Determine the [x, y] coordinate at the center of the cell enclosing the given text.  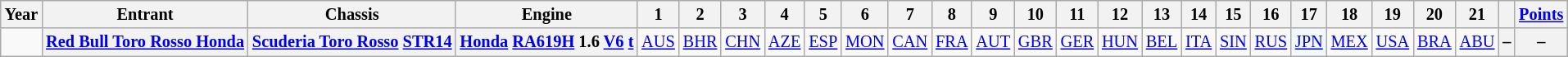
21 [1478, 14]
JPN [1309, 42]
ITA [1199, 42]
BHR [700, 42]
20 [1434, 14]
Scuderia Toro Rosso STR14 [352, 42]
CHN [742, 42]
ESP [823, 42]
Year [21, 14]
GBR [1036, 42]
MEX [1350, 42]
AUS [658, 42]
GER [1077, 42]
7 [909, 14]
Honda RA619H 1.6 V6 t [546, 42]
10 [1036, 14]
18 [1350, 14]
12 [1120, 14]
11 [1077, 14]
SIN [1234, 42]
AZE [785, 42]
19 [1393, 14]
RUS [1271, 42]
FRA [952, 42]
2 [700, 14]
15 [1234, 14]
4 [785, 14]
ABU [1478, 42]
Red Bull Toro Rosso Honda [145, 42]
9 [993, 14]
8 [952, 14]
17 [1309, 14]
Points [1541, 14]
16 [1271, 14]
Entrant [145, 14]
HUN [1120, 42]
CAN [909, 42]
14 [1199, 14]
6 [865, 14]
Engine [546, 14]
MON [865, 42]
5 [823, 14]
Chassis [352, 14]
1 [658, 14]
13 [1162, 14]
USA [1393, 42]
BEL [1162, 42]
3 [742, 14]
BRA [1434, 42]
AUT [993, 42]
